Capture the cell that displays the provided text and extract its [X, Y] central coordinate. 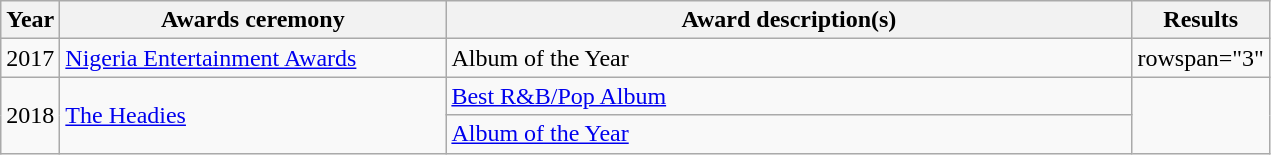
Award description(s) [789, 20]
2018 [30, 115]
Awards ceremony [253, 20]
Best R&B/Pop Album [789, 96]
Nigeria Entertainment Awards [253, 58]
Results [1201, 20]
Year [30, 20]
rowspan="3" [1201, 58]
2017 [30, 58]
The Headies [253, 115]
